Find where the given text appears and provide that cell's center as (x, y) coordinate. 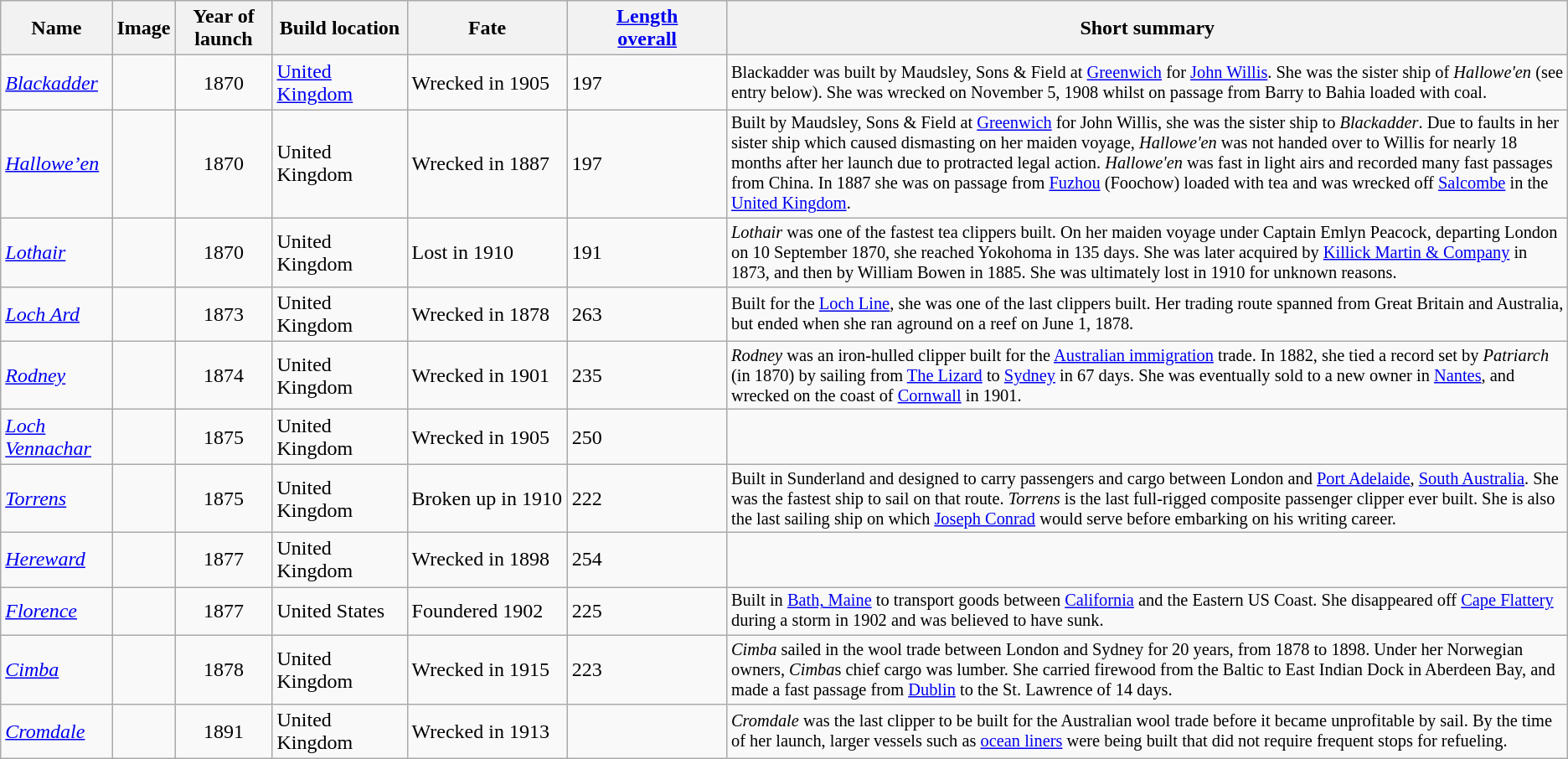
Rodney (57, 375)
223 (647, 669)
Foundered 1902 (487, 612)
250 (647, 437)
1873 (224, 313)
1874 (224, 375)
254 (647, 560)
Wrecked in 1913 (487, 731)
222 (647, 498)
Torrens (57, 498)
Year of launch (224, 28)
Wrecked in 1915 (487, 669)
Cromdale (57, 731)
Loch Vennachar (57, 437)
235 (647, 375)
1878 (224, 669)
Fate (487, 28)
Broken up in 1910 (487, 498)
Wrecked in 1887 (487, 164)
United States (340, 612)
Build location (340, 28)
1891 (224, 731)
Florence (57, 612)
191 (647, 253)
Wrecked in 1878 (487, 313)
Name (57, 28)
Blackadder (57, 82)
Wrecked in 1901 (487, 375)
Lengthoverall (647, 28)
Image (144, 28)
Wrecked in 1898 (487, 560)
Lothair (57, 253)
Hereward (57, 560)
263 (647, 313)
Lost in 1910 (487, 253)
Cimba (57, 669)
Loch Ard (57, 313)
225 (647, 612)
Hallowe’en (57, 164)
Short summary (1148, 28)
